Locate the cell with the specified text and output its (x, y) center coordinate. 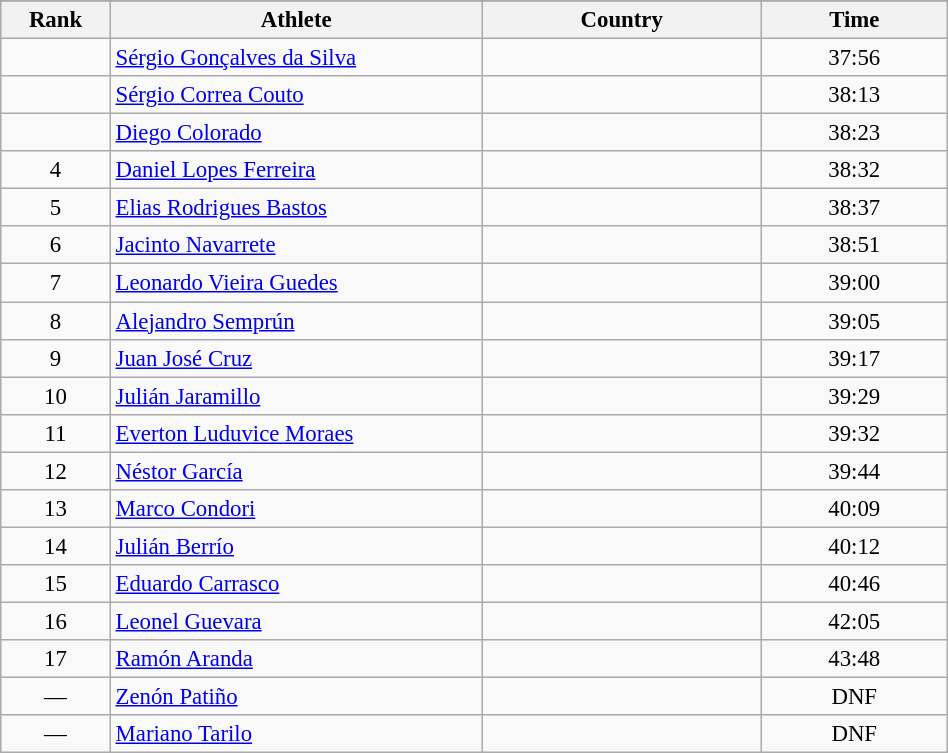
39:17 (854, 358)
Rank (56, 20)
39:05 (854, 321)
8 (56, 321)
39:29 (854, 396)
17 (56, 659)
Ramón Aranda (296, 659)
6 (56, 245)
Julián Berrío (296, 546)
Eduardo Carrasco (296, 584)
Zenón Patiño (296, 697)
Néstor García (296, 471)
Sérgio Correa Couto (296, 95)
11 (56, 433)
38:37 (854, 208)
14 (56, 546)
Time (854, 20)
Everton Luduvice Moraes (296, 433)
40:46 (854, 584)
40:09 (854, 509)
38:23 (854, 133)
Juan José Cruz (296, 358)
39:32 (854, 433)
13 (56, 509)
9 (56, 358)
12 (56, 471)
Leonel Guevara (296, 621)
7 (56, 283)
39:44 (854, 471)
4 (56, 170)
38:51 (854, 245)
Leonardo Vieira Guedes (296, 283)
42:05 (854, 621)
15 (56, 584)
40:12 (854, 546)
Daniel Lopes Ferreira (296, 170)
Sérgio Gonçalves da Silva (296, 58)
16 (56, 621)
Julián Jaramillo (296, 396)
39:00 (854, 283)
38:32 (854, 170)
Country (622, 20)
43:48 (854, 659)
10 (56, 396)
Jacinto Navarrete (296, 245)
Diego Colorado (296, 133)
Marco Condori (296, 509)
Alejandro Semprún (296, 321)
38:13 (854, 95)
37:56 (854, 58)
Athlete (296, 20)
Elias Rodrigues Bastos (296, 208)
5 (56, 208)
Mariano Tarilo (296, 734)
